Determine the (x, y) coordinate at the center of the cell enclosing the given text.  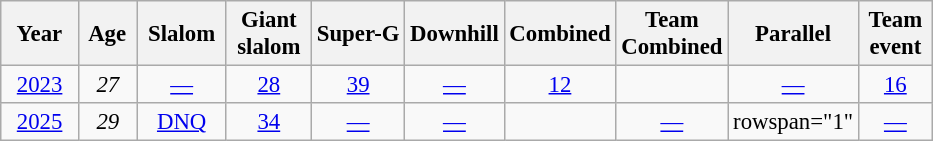
Parallel (794, 34)
Age (108, 34)
Downhill (454, 34)
2025 (40, 122)
39 (358, 85)
TeamCombined (672, 34)
12 (560, 85)
Year (40, 34)
2023 (40, 85)
rowspan="1" (794, 122)
27 (108, 85)
Giant slalom (268, 34)
Combined (560, 34)
29 (108, 122)
DNQ (182, 122)
34 (268, 122)
28 (268, 85)
Team event (895, 34)
Slalom (182, 34)
Super-G (358, 34)
16 (895, 85)
